Find where the given text appears and provide that cell's center as (X, Y) coordinate. 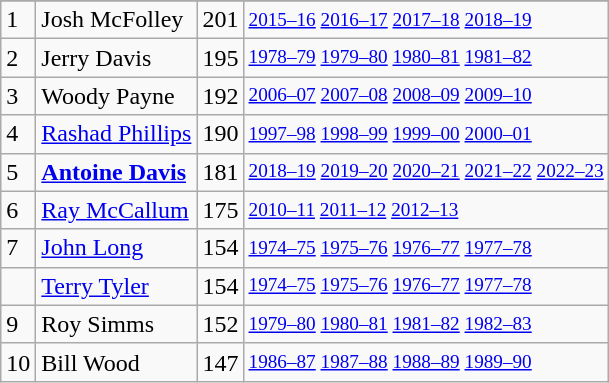
1997–98 1998–99 1999–00 2000–01 (426, 134)
6 (18, 210)
Woody Payne (116, 96)
10 (18, 362)
147 (220, 362)
181 (220, 172)
1 (18, 20)
152 (220, 324)
4 (18, 134)
Jerry Davis (116, 58)
John Long (116, 248)
192 (220, 96)
1979–80 1980–81 1981–82 1982–83 (426, 324)
201 (220, 20)
190 (220, 134)
Terry Tyler (116, 286)
175 (220, 210)
1978–79 1979–80 1980–81 1981–82 (426, 58)
195 (220, 58)
2010–11 2011–12 2012–13 (426, 210)
Bill Wood (116, 362)
Roy Simms (116, 324)
3 (18, 96)
5 (18, 172)
7 (18, 248)
2015–16 2016–17 2017–18 2018–19 (426, 20)
Ray McCallum (116, 210)
2018–19 2019–20 2020–21 2021–22 2022–23 (426, 172)
9 (18, 324)
Rashad Phillips (116, 134)
2 (18, 58)
Josh McFolley (116, 20)
1986–87 1987–88 1988–89 1989–90 (426, 362)
2006–07 2007–08 2008–09 2009–10 (426, 96)
Antoine Davis (116, 172)
